Return [X, Y] of the center of cell containing provided text 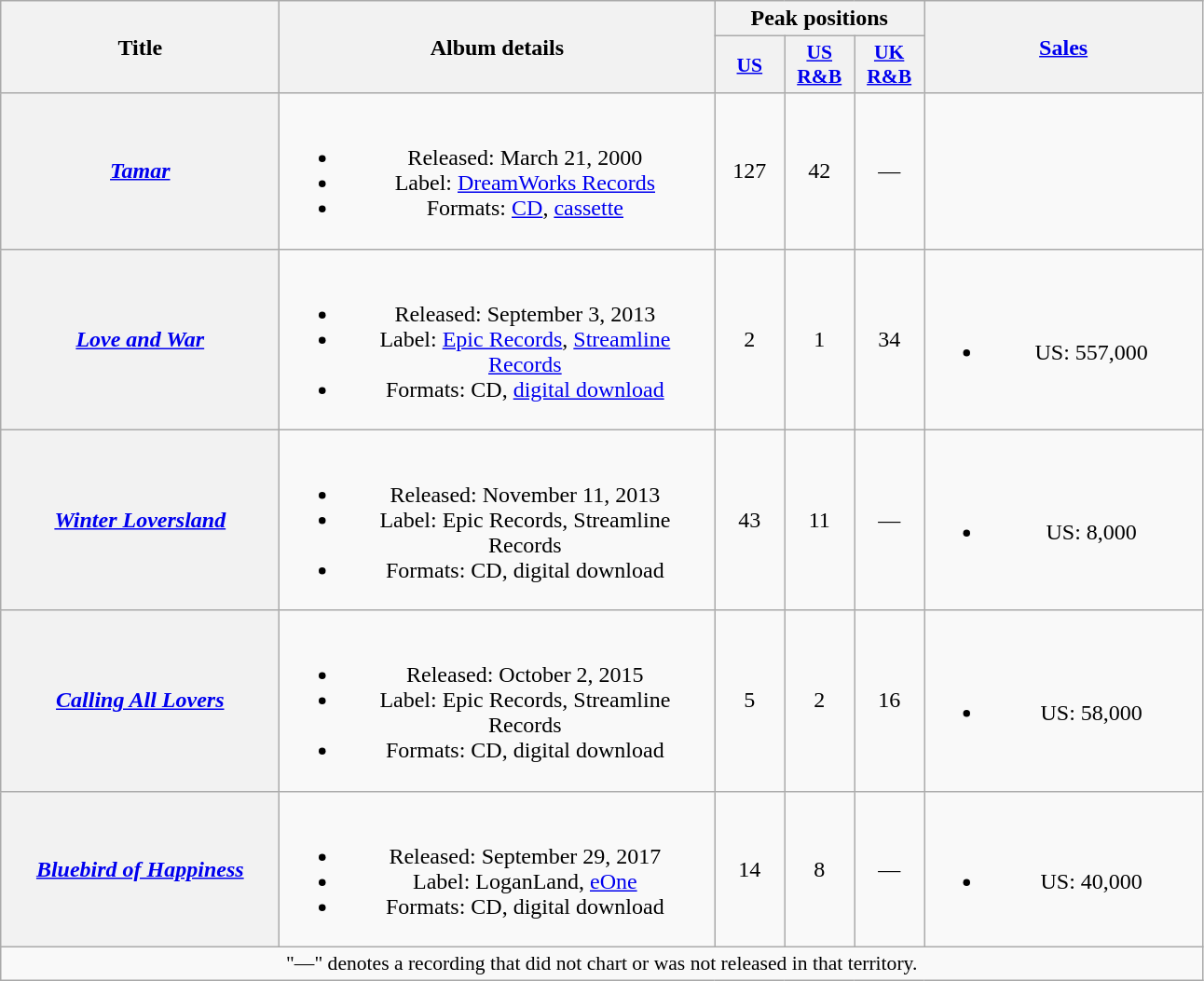
Title [140, 47]
Sales [1064, 47]
Bluebird of Happiness [140, 868]
Winter Loversland [140, 520]
Released: October 2, 2015Label: Epic Records, Streamline RecordsFormats: CD, digital download [498, 701]
Love and War [140, 339]
42 [820, 171]
US [749, 65]
Released: September 3, 2013Label: Epic Records, Streamline RecordsFormats: CD, digital download [498, 339]
US: 8,000 [1064, 520]
Released: September 29, 2017Label: LoganLand, eOneFormats: CD, digital download [498, 868]
8 [820, 868]
US: 58,000 [1064, 701]
Calling All Lovers [140, 701]
Tamar [140, 171]
Released: March 21, 2000Label: DreamWorks RecordsFormats: CD, cassette [498, 171]
US: 40,000 [1064, 868]
34 [889, 339]
Peak positions [820, 19]
14 [749, 868]
16 [889, 701]
UKR&B [889, 65]
11 [820, 520]
US: 557,000 [1064, 339]
Album details [498, 47]
USR&B [820, 65]
43 [749, 520]
127 [749, 171]
"—" denotes a recording that did not chart or was not released in that territory. [602, 963]
1 [820, 339]
Released: November 11, 2013Label: Epic Records, Streamline RecordsFormats: CD, digital download [498, 520]
5 [749, 701]
